Identify which cell holds the provided text, then report its (x, y) central coordinate. 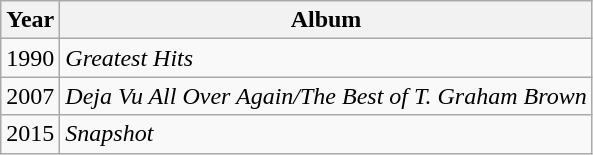
Year (30, 20)
Album (326, 20)
Greatest Hits (326, 58)
2015 (30, 134)
2007 (30, 96)
Snapshot (326, 134)
Deja Vu All Over Again/The Best of T. Graham Brown (326, 96)
1990 (30, 58)
